Detect which cell encompasses the target text, then output its [x, y] center coordinate. 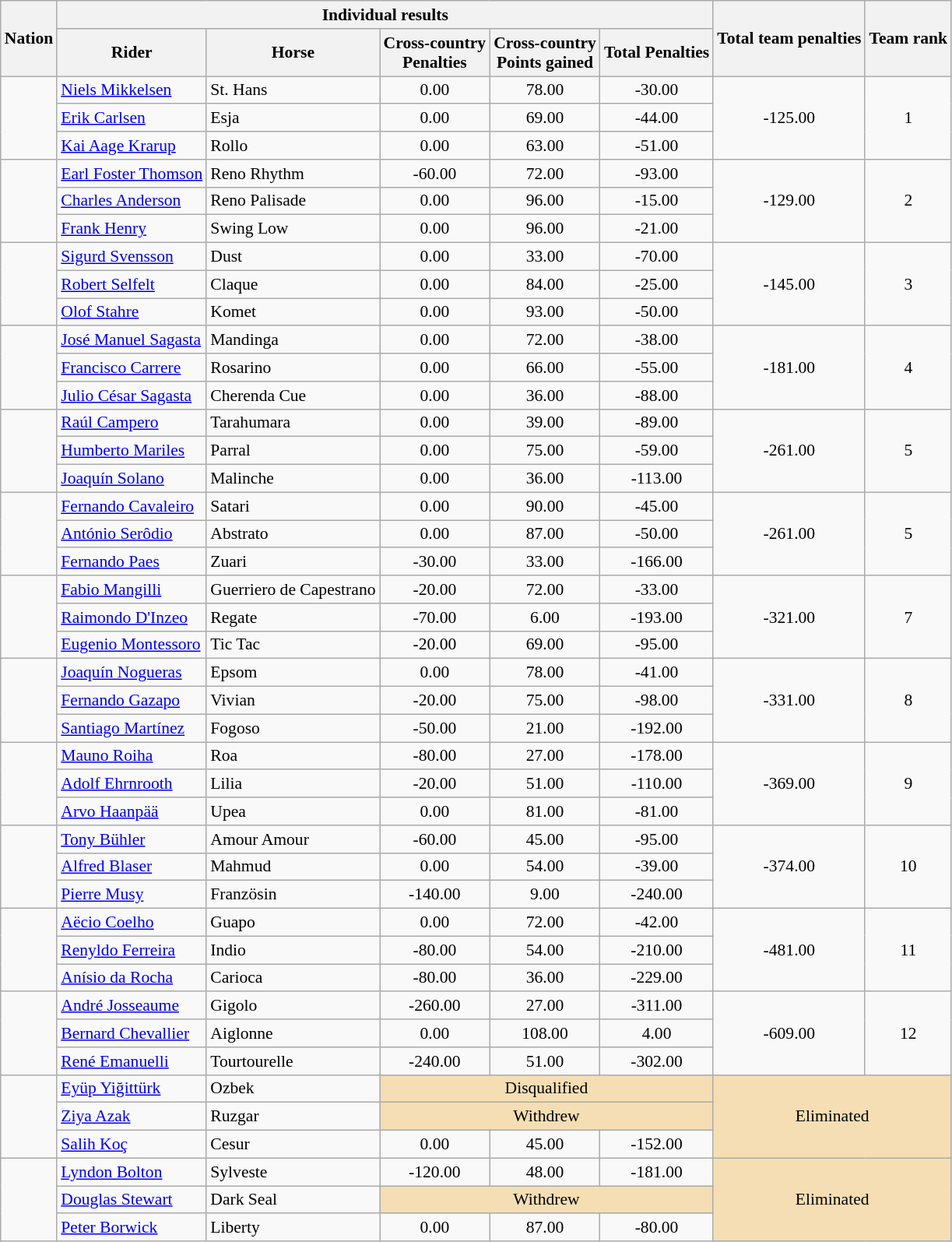
-129.00 [789, 201]
Swing Low [293, 229]
-321.00 [789, 617]
6.00 [545, 617]
4.00 [657, 1033]
-55.00 [657, 368]
-193.00 [657, 617]
Aëcio Coelho [132, 923]
-229.00 [657, 978]
Tic Tac [293, 645]
Team rank [908, 39]
-125.00 [789, 118]
Joaquín Solano [132, 479]
48.00 [545, 1172]
-140.00 [435, 895]
-152.00 [657, 1145]
Raúl Campero [132, 423]
Regate [293, 617]
Total Penalties [657, 53]
Robert Selfelt [132, 284]
Rosarino [293, 368]
Earl Foster Thomson [132, 174]
Parral [293, 451]
Frank Henry [132, 229]
Alfred Blaser [132, 867]
Anísio da Rocha [132, 978]
Renyldo Ferreira [132, 950]
Satari [293, 506]
10 [908, 867]
90.00 [545, 506]
-98.00 [657, 701]
Sigurd Svensson [132, 257]
Dark Seal [293, 1200]
Kai Aage Krarup [132, 146]
Abstrato [293, 534]
Dust [293, 257]
Upea [293, 811]
Disqualified [546, 1089]
Bernard Chevallier [132, 1033]
1 [908, 118]
Olof Stahre [132, 312]
Zuari [293, 562]
Gigolo [293, 1006]
-302.00 [657, 1061]
108.00 [545, 1033]
Salih Koç [132, 1145]
Fernando Gazapo [132, 701]
Eyüp Yiğittürk [132, 1089]
Pierre Musy [132, 895]
António Serôdio [132, 534]
-609.00 [789, 1034]
39.00 [545, 423]
Fernando Cavaleiro [132, 506]
Claque [293, 284]
-260.00 [435, 1006]
Horse [293, 53]
Adolf Ehrnrooth [132, 784]
-192.00 [657, 728]
-39.00 [657, 867]
Peter Borwick [132, 1228]
7 [908, 617]
11 [908, 950]
-45.00 [657, 506]
Ruzgar [293, 1117]
Tourtourelle [293, 1061]
Total team penalties [789, 39]
Komet [293, 312]
-15.00 [657, 201]
Carioca [293, 978]
-311.00 [657, 1006]
93.00 [545, 312]
-44.00 [657, 118]
-481.00 [789, 950]
Fernando Paes [132, 562]
-33.00 [657, 589]
81.00 [545, 811]
Amour Amour [293, 839]
Santiago Martínez [132, 728]
Fogoso [293, 728]
Julio César Sagasta [132, 396]
Tony Bühler [132, 839]
Cross-countryPenalties [435, 53]
-21.00 [657, 229]
-331.00 [789, 701]
Nation [29, 39]
-25.00 [657, 284]
9 [908, 783]
Niels Mikkelsen [132, 90]
-93.00 [657, 174]
9.00 [545, 895]
-113.00 [657, 479]
Ziya Azak [132, 1117]
Esja [293, 118]
Mandinga [293, 340]
-178.00 [657, 756]
12 [908, 1034]
Cesur [293, 1145]
Charles Anderson [132, 201]
-38.00 [657, 340]
Epsom [293, 673]
Guerriero de Capestrano [293, 589]
Lilia [293, 784]
-59.00 [657, 451]
Guapo [293, 923]
Lyndon Bolton [132, 1172]
-145.00 [789, 285]
-42.00 [657, 923]
Reno Rhythm [293, 174]
-120.00 [435, 1172]
Aiglonne [293, 1033]
3 [908, 285]
8 [908, 701]
Liberty [293, 1228]
63.00 [545, 146]
-89.00 [657, 423]
-88.00 [657, 396]
4 [908, 368]
Sylveste [293, 1172]
-374.00 [789, 867]
Raimondo D'Inzeo [132, 617]
Cherenda Cue [293, 396]
Französin [293, 895]
Joaquín Nogueras [132, 673]
-51.00 [657, 146]
Tarahumara [293, 423]
Malinche [293, 479]
Humberto Mariles [132, 451]
José Manuel Sagasta [132, 340]
Ozbek [293, 1089]
Reno Palisade [293, 201]
-41.00 [657, 673]
Vivian [293, 701]
Rider [132, 53]
-110.00 [657, 784]
84.00 [545, 284]
Indio [293, 950]
Individual results [385, 15]
-210.00 [657, 950]
66.00 [545, 368]
Fabio Mangilli [132, 589]
Arvo Haanpää [132, 811]
Mauno Roiha [132, 756]
René Emanuelli [132, 1061]
-369.00 [789, 783]
Francisco Carrere [132, 368]
21.00 [545, 728]
Eugenio Montessoro [132, 645]
Roa [293, 756]
-166.00 [657, 562]
St. Hans [293, 90]
André Josseaume [132, 1006]
Douglas Stewart [132, 1200]
Cross-countryPoints gained [545, 53]
Mahmud [293, 867]
-81.00 [657, 811]
Erik Carlsen [132, 118]
Rollo [293, 146]
2 [908, 201]
